Provide the [x, y] coordinate of the cell's center where the given text is located.  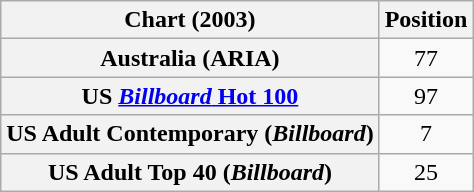
Position [426, 20]
US Billboard Hot 100 [190, 96]
77 [426, 58]
25 [426, 172]
97 [426, 96]
US Adult Contemporary (Billboard) [190, 134]
Chart (2003) [190, 20]
US Adult Top 40 (Billboard) [190, 172]
7 [426, 134]
Australia (ARIA) [190, 58]
